From the cell containing the given text, extract its center point as [x, y] coordinate. 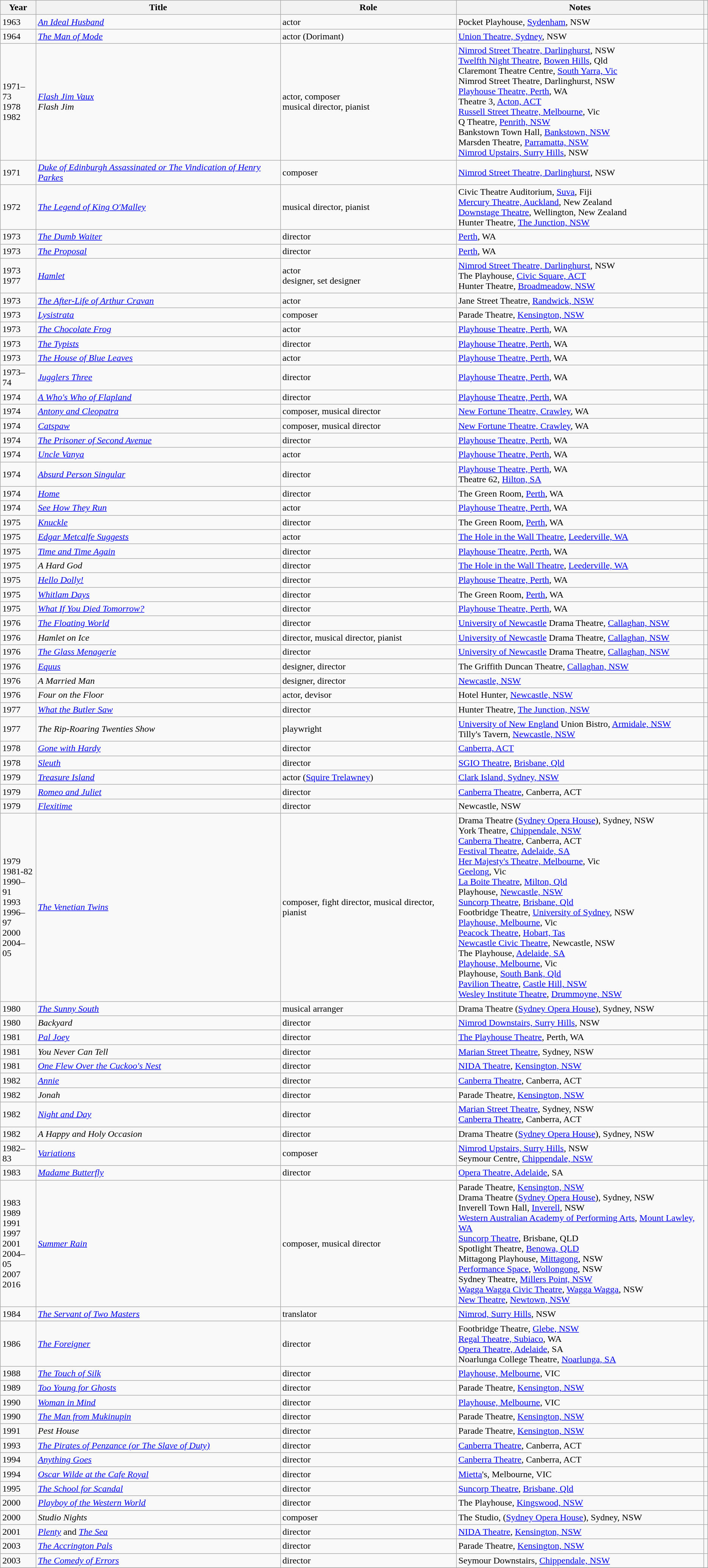
Jugglers Three [158, 377]
The Sunny South [158, 1009]
Suncorp Theatre, Brisbane, Qld [580, 1489]
The Man from Mukinupin [158, 1417]
The Typists [158, 344]
The Proposal [158, 251]
composer, fight director, musical director, pianist [368, 907]
One Flew Over the Cuckoo's Nest [158, 1066]
The Servant of Two Masters [158, 1314]
Hotel Hunter, Newcastle, NSW [580, 695]
University of New England Union Bistro, Armidale, NSWTilly's Tavern, Newcastle, NSW [580, 729]
Title [158, 8]
1995 [18, 1489]
19731977 [18, 276]
Flash Jim VauxFlash Jim [158, 102]
Whitlam Days [158, 594]
Playboy of the Western World [158, 1503]
A Hard God [158, 565]
Plenty and The Sea [158, 1532]
Union Theatre, Sydney, NSW [580, 36]
Flexitime [158, 806]
Seymour Downstairs, Chippendale, NSW [580, 1560]
The Griffith Duncan Theatre, Callaghan, NSW [580, 666]
The Accrington Pals [158, 1546]
1971–7319781982 [18, 102]
Opera Theatre, Adelaide, SA [580, 1173]
Variations [158, 1153]
Role [368, 8]
musical arranger [368, 1009]
The Dumb Waiter [158, 237]
Jane Street Theatre, Randwick, NSW [580, 300]
Civic Theatre Auditorium, Suva, FijiMercury Theatre, Auckland, New ZealandDownstage Theatre, Wellington, New ZealandHunter Theatre, The Junction, NSW [580, 207]
Edgar Metcalfe Suggests [158, 537]
actor (Squire Trelawney) [368, 777]
Notes [580, 8]
Footbridge Theatre, Glebe, NSWRegal Theatre, Subiaco, WAOpera Theatre, Adelaide, SANoarlunga College Theatre, Noarlunga, SA [580, 1343]
You Never Can Tell [158, 1052]
A Happy and Holy Occasion [158, 1134]
Canberra, ACT [580, 748]
The Foreigner [158, 1343]
See How They Run [158, 508]
The Playhouse Theatre, Perth, WA [580, 1037]
1971 [18, 172]
The Chocolate Frog [158, 329]
Nimrod, Surry Hills, NSW [580, 1314]
Gone with Hardy [158, 748]
19791981-821990–9119931996–9720002004–05 [18, 907]
1983 [18, 1173]
Annie [158, 1081]
The Man of Mode [158, 36]
1984 [18, 1314]
Too Young for Ghosts [158, 1388]
Hamlet on Ice [158, 638]
Home [158, 494]
The Floating World [158, 623]
The Playhouse, Kingswood, NSW [580, 1503]
198319891991199720012004–0520072016 [18, 1244]
actor (Dorimant) [368, 36]
Marian Street Theatre, Sydney, NSW [580, 1052]
The Prisoner of Second Avenue [158, 440]
actor, composermusical director, pianist [368, 102]
1963 [18, 22]
Woman in Mind [158, 1402]
Catspaw [158, 426]
1991 [18, 1431]
Sleuth [158, 763]
The Venetian Twins [158, 907]
1993 [18, 1445]
The Pirates of Penzance (or The Slave of Duty) [158, 1445]
An Ideal Husband [158, 22]
The Rip-Roaring Twenties Show [158, 729]
Anything Goes [158, 1460]
Lysistrata [158, 315]
Hamlet [158, 276]
1982–83 [18, 1153]
What If You Died Tomorrow? [158, 609]
Antony and Cleopatra [158, 411]
1964 [18, 36]
The Studio, (Sydney Opera House), Sydney, NSW [580, 1517]
director, musical director, pianist [368, 638]
Treasure Island [158, 777]
1972 [18, 207]
Pocket Playhouse, Sydenham, NSW [580, 22]
Pest House [158, 1431]
1989 [18, 1388]
Duke of Edinburgh Assassinated or The Vindication of Henry Parkes [158, 172]
Romeo and Juliet [158, 792]
Mietta's, Melbourne, VIC [580, 1474]
Nimrod Upstairs, Surry Hills, NSWSeymour Centre, Chippendale, NSW [580, 1153]
The After-Life of Arthur Cravan [158, 300]
Studio Nights [158, 1517]
Uncle Vanya [158, 455]
1973–74 [18, 377]
translator [368, 1314]
Nimrod Street Theatre, Darlinghurst, NSW [580, 172]
Knuckle [158, 522]
Madame Butterfly [158, 1173]
musical director, pianist [368, 207]
Time and Time Again [158, 551]
Summer Rain [158, 1244]
playwright [368, 729]
Equus [158, 666]
A Who's Who of Flapland [158, 397]
Pal Joey [158, 1037]
What the Butler Saw [158, 709]
Year [18, 8]
actor, devisor [368, 695]
Jonah [158, 1095]
Hunter Theatre, The Junction, NSW [580, 709]
Clark Island, Sydney, NSW [580, 777]
The Glass Menagerie [158, 652]
The Comedy of Errors [158, 1560]
Oscar Wilde at the Cafe Royal [158, 1474]
Night and Day [158, 1114]
1986 [18, 1343]
Marian Street Theatre, Sydney, NSWCanberra Theatre, Canberra, ACT [580, 1114]
Nimrod Downstairs, Surry Hills, NSW [580, 1023]
The School for Scandal [158, 1489]
Nimrod Street Theatre, Darlinghurst, NSWThe Playhouse, Civic Square, ACTHunter Theatre, Broadmeadow, NSW [580, 276]
The Legend of King O'Malley [158, 207]
Playhouse Theatre, Perth, WATheatre 62, Hilton, SA [580, 474]
2001 [18, 1532]
The Touch of Silk [158, 1373]
The House of Blue Leaves [158, 358]
Backyard [158, 1023]
Hello Dolly! [158, 580]
actordesigner, set designer [368, 276]
Absurd Person Singular [158, 474]
1988 [18, 1373]
A Married Man [158, 681]
SGIO Theatre, Brisbane, Qld [580, 763]
Four on the Floor [158, 695]
